Return [x, y] of the center of cell containing provided text 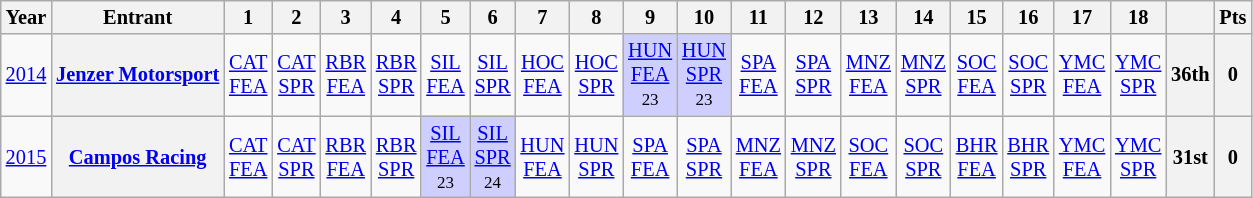
BHRFEA [977, 157]
SILFEA23 [445, 157]
2015 [26, 157]
SILSPR24 [493, 157]
6 [493, 17]
9 [650, 17]
4 [396, 17]
HUNFEA23 [650, 75]
14 [924, 17]
31st [1190, 157]
2 [296, 17]
12 [814, 17]
5 [445, 17]
HOCFEA [543, 75]
17 [1082, 17]
15 [977, 17]
Entrant [138, 17]
11 [758, 17]
10 [704, 17]
Year [26, 17]
8 [596, 17]
HOCSPR [596, 75]
HUNSPR23 [704, 75]
BHRSPR [1028, 157]
Campos Racing [138, 157]
1 [248, 17]
36th [1190, 75]
Jenzer Motorsport [138, 75]
SILFEA [445, 75]
13 [868, 17]
16 [1028, 17]
18 [1138, 17]
3 [345, 17]
2014 [26, 75]
SILSPR [493, 75]
Pts [1232, 17]
7 [543, 17]
HUNSPR [596, 157]
HUNFEA [543, 157]
